Provide the [X, Y] coordinate of the cell's center where the given text is located.  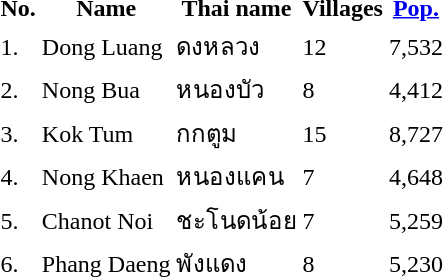
12 [342, 46]
Kok Tum [106, 133]
Nong Bua [106, 90]
ชะโนดน้อย [236, 220]
15 [342, 133]
หนองแคน [236, 176]
8 [342, 90]
กกตูม [236, 133]
หนองบัว [236, 90]
Dong Luang [106, 46]
ดงหลวง [236, 46]
Chanot Noi [106, 220]
Nong Khaen [106, 176]
